Locate the cell with the specified text and output its (X, Y) center coordinate. 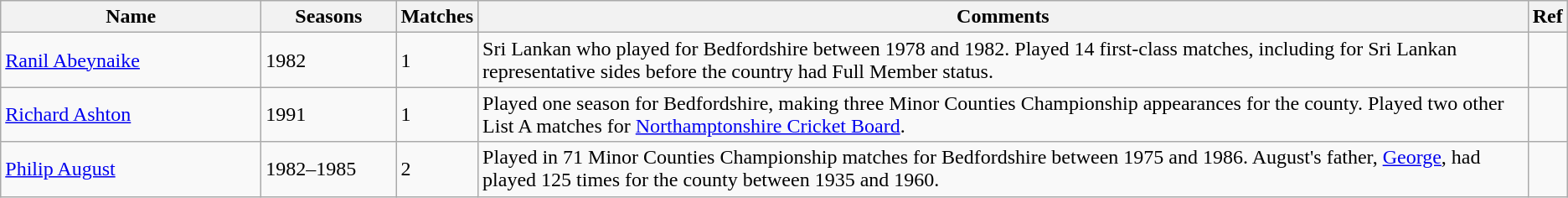
Ref (1548, 17)
1982–1985 (328, 169)
2 (437, 169)
Name (131, 17)
1982 (328, 60)
Seasons (328, 17)
Ranil Abeynaike (131, 60)
1991 (328, 114)
Matches (437, 17)
Richard Ashton (131, 114)
Philip August (131, 169)
Comments (1003, 17)
